Return the [X, Y] coordinate for the center point of the cell that contains the specified text.  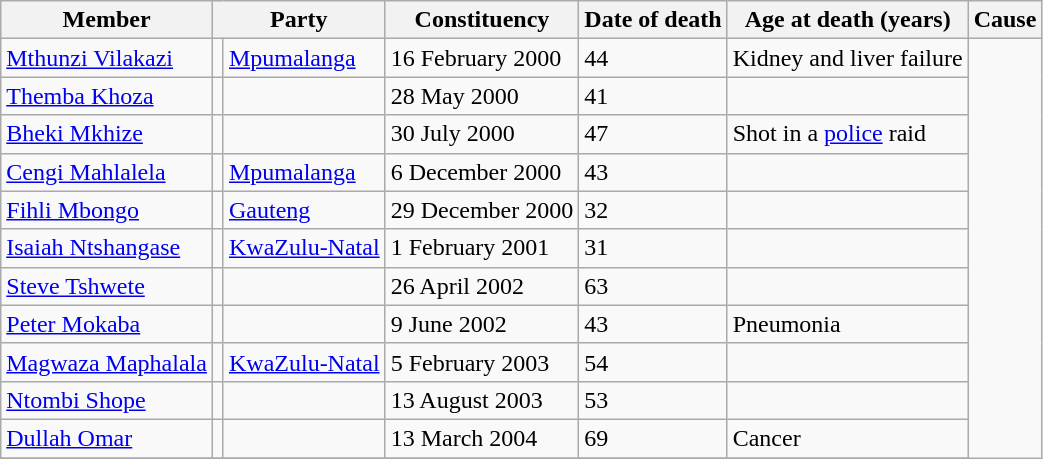
Gauteng [304, 210]
Fihli Mbongo [107, 210]
Magwaza Maphalala [107, 362]
26 April 2002 [482, 286]
Peter Mokaba [107, 324]
32 [653, 210]
Cancer [848, 438]
Kidney and liver failure [848, 58]
Pneumonia [848, 324]
Mthunzi Vilakazi [107, 58]
Dullah Omar [107, 438]
29 December 2000 [482, 210]
Themba Khoza [107, 96]
63 [653, 286]
Constituency [482, 20]
30 July 2000 [482, 134]
47 [653, 134]
13 March 2004 [482, 438]
44 [653, 58]
6 December 2000 [482, 172]
13 August 2003 [482, 400]
5 February 2003 [482, 362]
Date of death [653, 20]
Steve Tshwete [107, 286]
16 February 2000 [482, 58]
Age at death (years) [848, 20]
Party [298, 20]
69 [653, 438]
31 [653, 248]
41 [653, 96]
1 February 2001 [482, 248]
Member [107, 20]
9 June 2002 [482, 324]
Isaiah Ntshangase [107, 248]
28 May 2000 [482, 96]
54 [653, 362]
53 [653, 400]
Bheki Mkhize [107, 134]
Cengi Mahlalela [107, 172]
Cause [1005, 20]
Shot in a police raid [848, 134]
Ntombi Shope [107, 400]
